Locate the cell with the specified text and output its (X, Y) center coordinate. 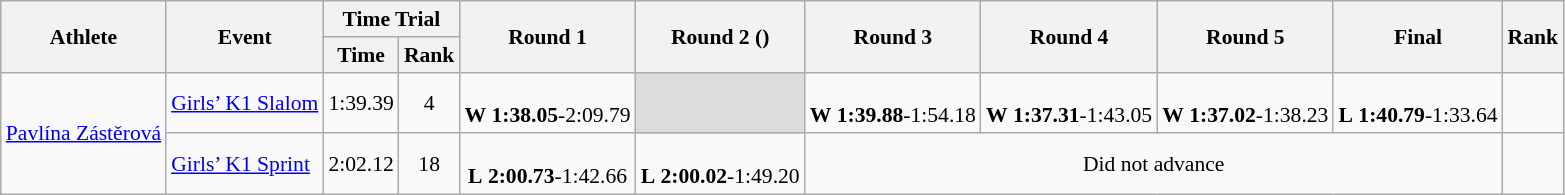
Round 1 (547, 36)
Girls’ K1 Slalom (244, 102)
L 2:00.73-1:42.66 (547, 164)
18 (430, 164)
Time Trial (391, 19)
Round 2 () (720, 36)
W 1:38.05-2:09.79 (547, 102)
Girls’ K1 Sprint (244, 164)
Athlete (84, 36)
1:39.39 (360, 102)
Did not advance (1154, 164)
W 1:39.88-1:54.18 (893, 102)
2:02.12 (360, 164)
Round 4 (1069, 36)
W 1:37.31-1:43.05 (1069, 102)
L 1:40.79-1:33.64 (1418, 102)
4 (430, 102)
Time (360, 55)
Round 3 (893, 36)
W 1:37.02-1:38.23 (1245, 102)
Final (1418, 36)
Round 5 (1245, 36)
L 2:00.02-1:49.20 (720, 164)
Pavlína Zástěrová (84, 133)
Event (244, 36)
